Return [x, y] of the center of cell containing provided text 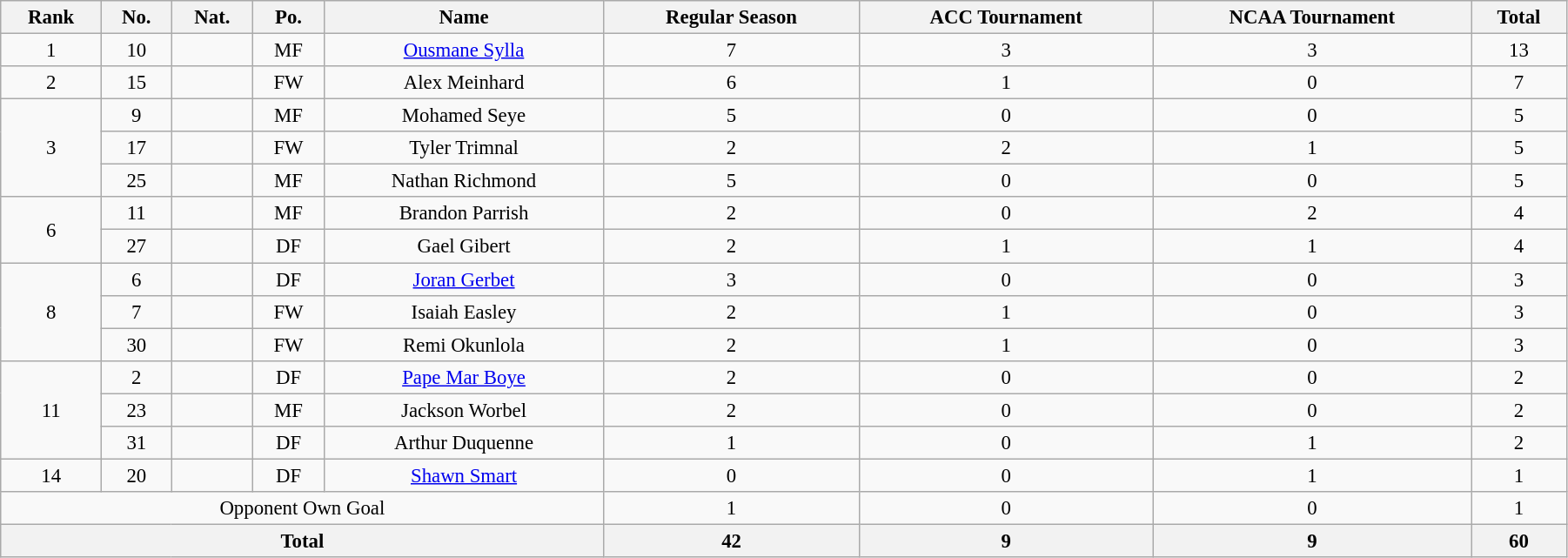
15 [137, 83]
30 [137, 345]
Alex Meinhard [464, 83]
13 [1519, 50]
Shawn Smart [464, 475]
ACC Tournament [1006, 17]
Jackson Worbel [464, 410]
Po. [289, 17]
Mohamed Seye [464, 116]
Nat. [212, 17]
Name [464, 17]
60 [1519, 541]
Arthur Duquenne [464, 443]
20 [137, 475]
Pape Mar Boye [464, 377]
42 [731, 541]
Brandon Parrish [464, 213]
25 [137, 181]
Isaiah Easley [464, 312]
8 [51, 312]
27 [137, 246]
Tyler Trimnal [464, 148]
No. [137, 17]
Opponent Own Goal [303, 508]
31 [137, 443]
Regular Season [731, 17]
Joran Gerbet [464, 279]
Ousmane Sylla [464, 50]
NCAA Tournament [1312, 17]
Rank [51, 17]
23 [137, 410]
10 [137, 50]
14 [51, 475]
17 [137, 148]
Remi Okunlola [464, 345]
Gael Gibert [464, 246]
Nathan Richmond [464, 181]
